Pinpoint the cell where the given text exists, returning its [x, y] midpoint coordinate. 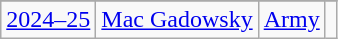
Army [292, 20]
Mac Gadowsky [177, 20]
2024–25 [48, 20]
